Scan for the cell matching the given text and deliver its (X, Y) coordinate at center. 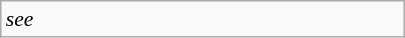
see (203, 19)
